Extract the [x, y] coordinate from the center of the cell holding the provided text.  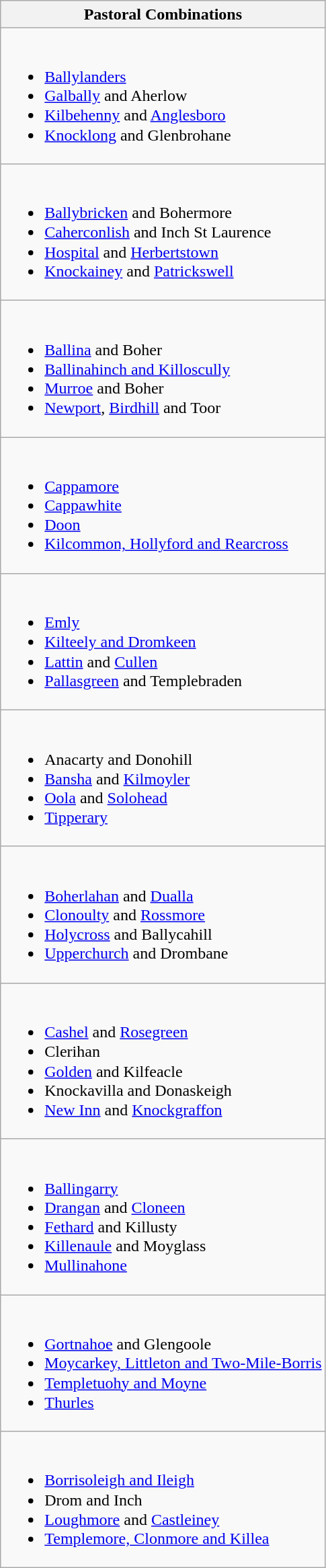
CappamoreCappawhiteDoonKilcommon, Hollyford and Rearcross [163, 506]
EmlyKilteely and DromkeenLattin and CullenPallasgreen and Templebraden [163, 642]
Ballina and BoherBallinahinch and KilloscullyMurroe and BoherNewport, Birdhill and Toor [163, 369]
Cashel and RosegreenClerihanGolden and KilfeacleKnockavilla and DonaskeighNew Inn and Knockgraffon [163, 1061]
Boherlahan and DuallaClonoulty and RossmoreHolycross and BallycahillUpperchurch and Drombane [163, 915]
Gortnahoe and GlengooleMoycarkey, Littleton and Two-Mile-BorrisTempletuohy and MoyneThurles [163, 1363]
BallylandersGalbally and AherlowKilbehenny and AnglesboroKnocklong and Glenbrohane [163, 96]
Pastoral Combinations [163, 14]
Anacarty and DonohillBansha and KilmoylerOola and SoloheadTipperary [163, 778]
Borrisoleigh and IleighDrom and InchLoughmore and CastleineyTemplemore, Clonmore and Killea [163, 1500]
BallingarryDrangan and CloneenFethard and KillustyKillenaule and MoyglassMullinahone [163, 1217]
Ballybricken and BohermoreCaherconlish and Inch St LaurenceHospital and HerbertstownKnockainey and Patrickswell [163, 233]
